Output the (X, Y) coordinate of the center of the cell containing the given text.  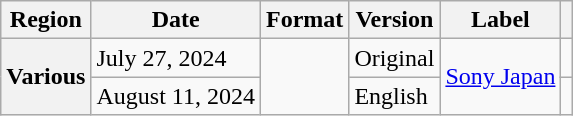
Region (46, 20)
Format (304, 20)
Label (500, 20)
Various (46, 77)
July 27, 2024 (176, 58)
Sony Japan (500, 77)
Date (176, 20)
English (394, 96)
Original (394, 58)
Version (394, 20)
August 11, 2024 (176, 96)
